Locate the cell with the specified text and output its [X, Y] center coordinate. 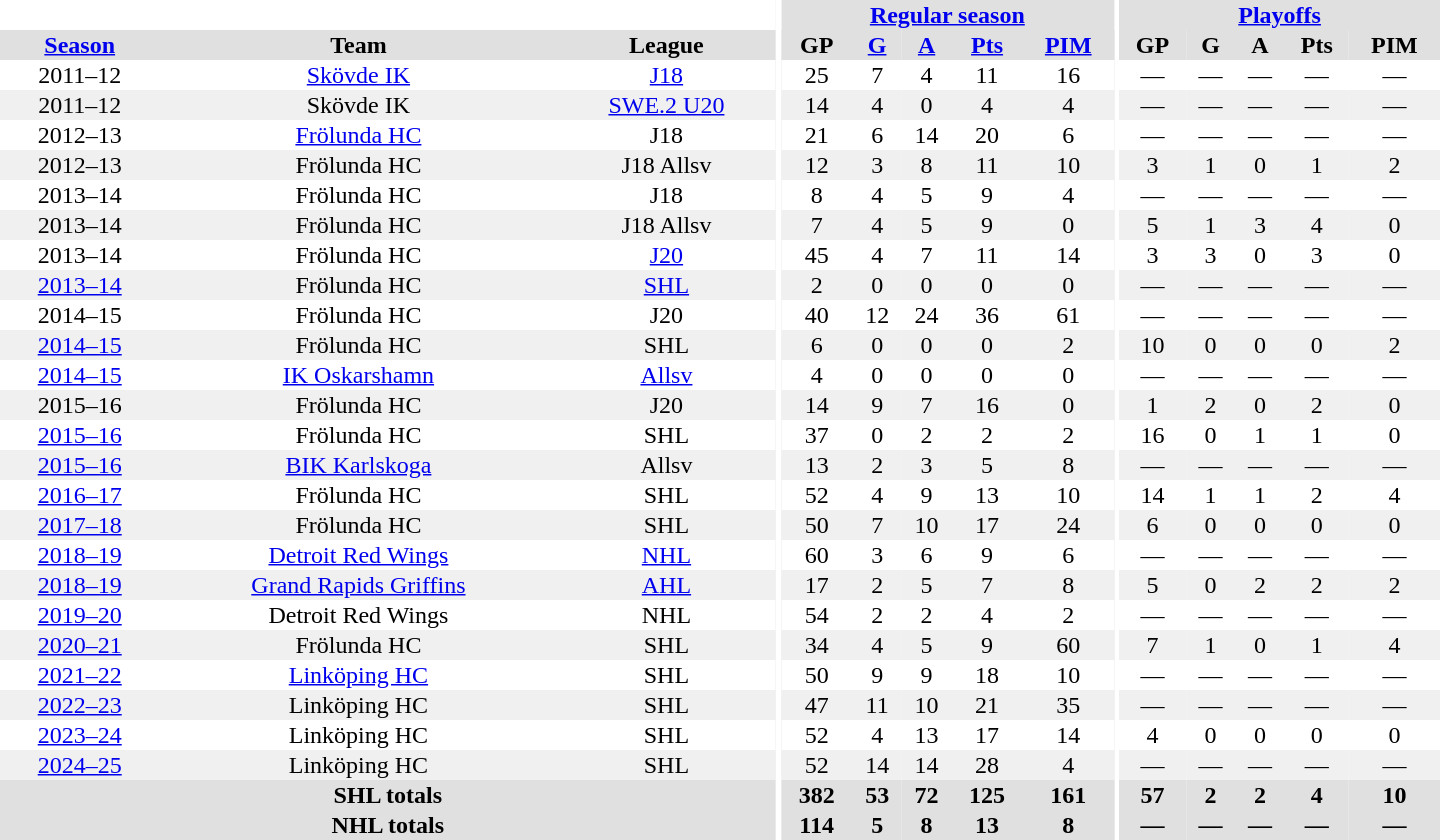
SHL totals [388, 795]
382 [816, 795]
54 [816, 615]
72 [926, 795]
114 [816, 825]
Regular season [948, 15]
BIK Karlskoga [358, 465]
2016–17 [80, 495]
2023–24 [80, 735]
2017–18 [80, 525]
20 [986, 135]
40 [816, 315]
61 [1068, 315]
28 [986, 765]
League [666, 45]
35 [1068, 705]
2024–25 [80, 765]
2022–23 [80, 705]
37 [816, 435]
SWE.2 U20 [666, 105]
47 [816, 705]
2021–22 [80, 675]
53 [876, 795]
34 [816, 645]
2020–21 [80, 645]
18 [986, 675]
NHL totals [388, 825]
45 [816, 255]
Playoffs [1280, 15]
2019–20 [80, 615]
36 [986, 315]
IK Oskarshamn [358, 375]
Grand Rapids Griffins [358, 585]
Team [358, 45]
25 [816, 75]
125 [986, 795]
Season [80, 45]
AHL [666, 585]
57 [1152, 795]
161 [1068, 795]
